Identify which cell holds the provided text, then report its (X, Y) central coordinate. 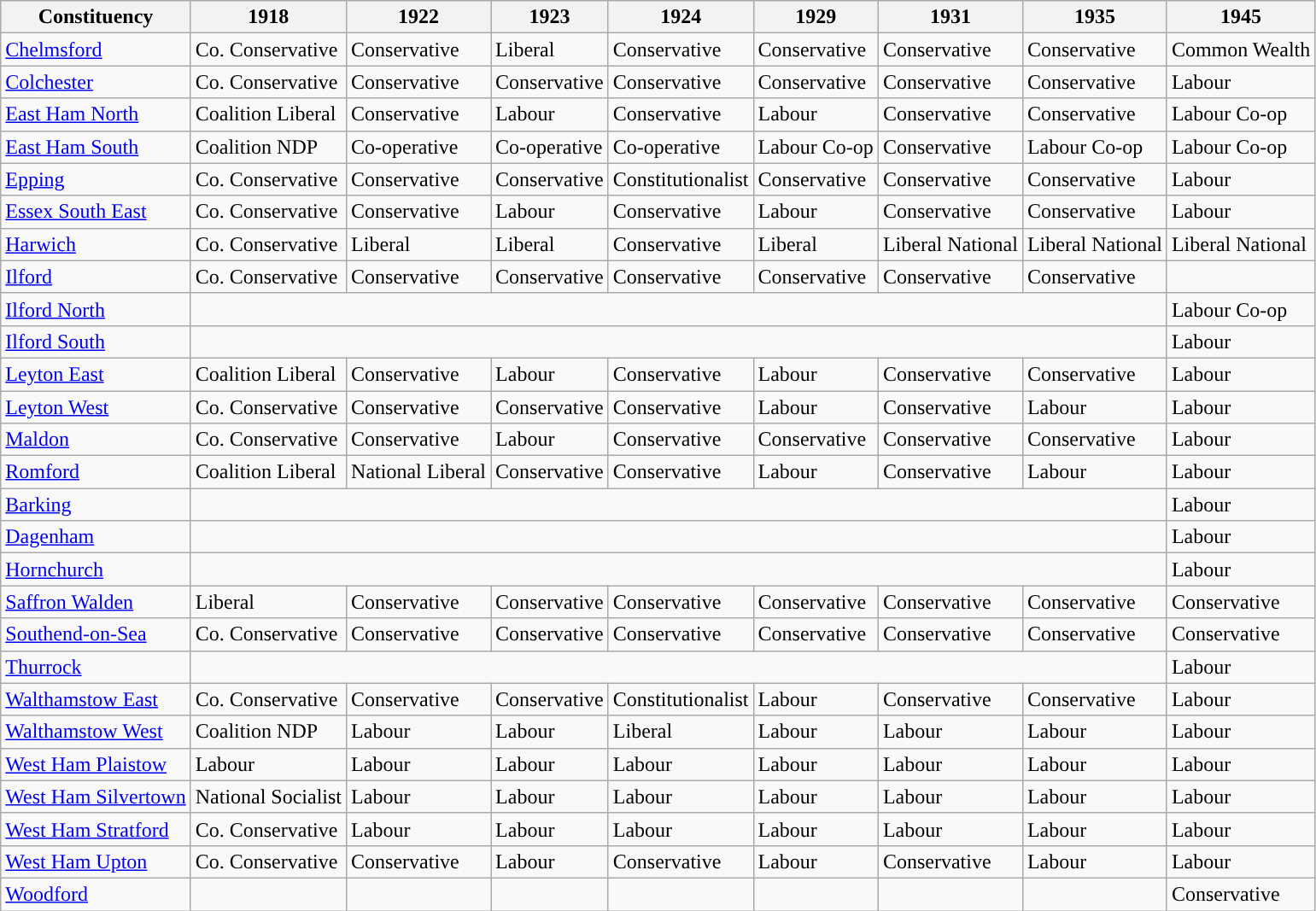
National Liberal (418, 472)
Hornchurch (96, 569)
1931 (950, 17)
East Ham South (96, 147)
Southend-on-Sea (96, 634)
Romford (96, 472)
1935 (1095, 17)
East Ham North (96, 114)
West Ham Silvertown (96, 797)
1922 (418, 17)
Harwich (96, 244)
West Ham Upton (96, 861)
Walthamstow West (96, 732)
1924 (681, 17)
Woodford (96, 894)
Essex South East (96, 212)
Epping (96, 179)
Thurrock (96, 667)
1918 (268, 17)
Dagenham (96, 537)
Chelmsford (96, 50)
Ilford South (96, 342)
National Socialist (268, 797)
1929 (816, 17)
Ilford (96, 277)
Maldon (96, 440)
Barking (96, 505)
West Ham Plaistow (96, 764)
Leyton East (96, 374)
Leyton West (96, 407)
1923 (550, 17)
West Ham Stratford (96, 829)
Walthamstow East (96, 699)
Ilford North (96, 309)
Common Wealth (1240, 50)
1945 (1240, 17)
Constituency (96, 17)
Colchester (96, 82)
Saffron Walden (96, 602)
